Provide the [x, y] coordinate of the cell's center where the given text is located.  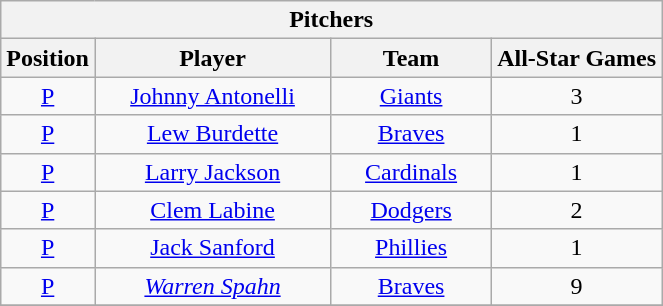
Johnny Antonelli [212, 96]
2 [577, 210]
Warren Spahn [212, 286]
Clem Labine [212, 210]
Jack Sanford [212, 248]
All-Star Games [577, 58]
Position [48, 58]
Team [412, 58]
Lew Burdette [212, 134]
Giants [412, 96]
Pitchers [332, 20]
Cardinals [412, 172]
Player [212, 58]
Phillies [412, 248]
Dodgers [412, 210]
9 [577, 286]
3 [577, 96]
Larry Jackson [212, 172]
